Locate the cell with the specified text and output its [X, Y] center coordinate. 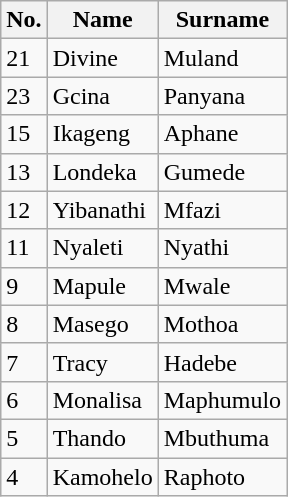
15 [24, 134]
12 [24, 210]
Aphane [222, 134]
Yibanathi [102, 210]
Gumede [222, 172]
Surname [222, 20]
11 [24, 248]
Mfazi [222, 210]
Nyathi [222, 248]
Muland [222, 58]
Monalisa [102, 400]
9 [24, 286]
Mwale [222, 286]
5 [24, 438]
6 [24, 400]
Divine [102, 58]
Mbuthuma [222, 438]
Londeka [102, 172]
Masego [102, 324]
8 [24, 324]
Tracy [102, 362]
Mapule [102, 286]
4 [24, 477]
Maphumulo [222, 400]
Mothoa [222, 324]
Kamohelo [102, 477]
Raphoto [222, 477]
Name [102, 20]
21 [24, 58]
Panyana [222, 96]
Thando [102, 438]
Hadebe [222, 362]
Ikageng [102, 134]
13 [24, 172]
23 [24, 96]
Nyaleti [102, 248]
Gcina [102, 96]
No. [24, 20]
7 [24, 362]
